Identify which cell holds the provided text, then report its [X, Y] central coordinate. 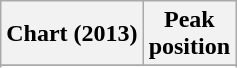
Chart (2013) [72, 34]
Peakposition [189, 34]
